Find where the given text appears and provide that cell's center as [x, y] coordinate. 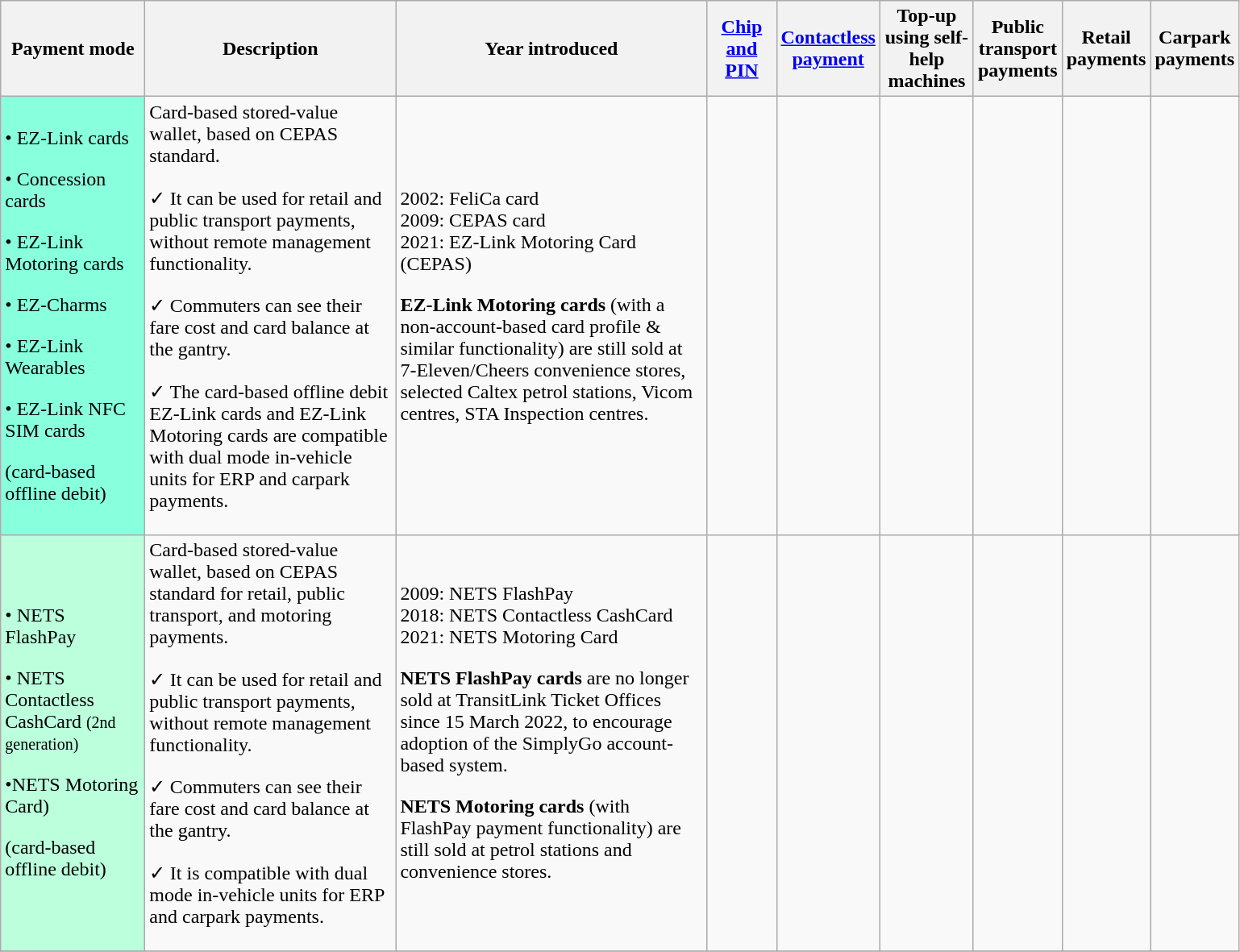
Description [271, 48]
Payment mode [73, 48]
• NETS FlashPay • NETS Contactless CashCard (2nd generation) •NETS Motoring Card) (card-based offline debit) [73, 743]
Public transport payments [1017, 48]
Retail payments [1106, 48]
Contactless payment [828, 48]
Top-up using self-help machines [926, 48]
• EZ-Link cards • Concession cards • EZ-Link Motoring cards • EZ-Charms • EZ-Link Wearables • EZ-Link NFC SIM cards (card-based offline debit) [73, 316]
Carpark payments [1195, 48]
Chip and PIN [742, 48]
Year introduced [551, 48]
